For the text-containing cell, return its midpoint in [X, Y] coordinate format. 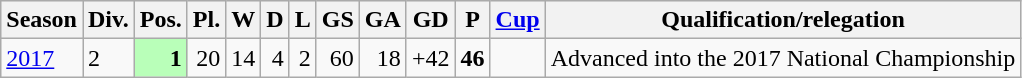
P [472, 20]
GS [338, 20]
GA [382, 20]
+42 [430, 58]
Cup [518, 20]
L [302, 20]
20 [206, 58]
Qualification/relegation [783, 20]
Season [42, 20]
Pl. [206, 20]
46 [472, 58]
Div. [108, 20]
1 [160, 58]
GD [430, 20]
18 [382, 58]
W [244, 20]
D [275, 20]
Advanced into the 2017 National Championship [783, 58]
60 [338, 58]
4 [275, 58]
Pos. [160, 20]
2017 [42, 58]
14 [244, 58]
